Determine the [x, y] coordinate at the center of the cell enclosing the given text.  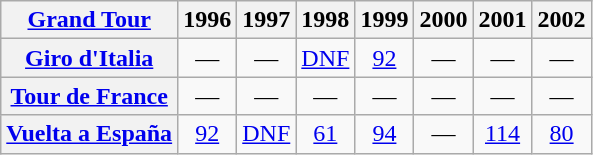
94 [384, 134]
80 [562, 134]
114 [502, 134]
Grand Tour [90, 20]
1998 [326, 20]
Vuelta a España [90, 134]
Tour de France [90, 96]
2001 [502, 20]
Giro d'Italia [90, 58]
61 [326, 134]
1996 [208, 20]
1997 [266, 20]
2002 [562, 20]
2000 [444, 20]
1999 [384, 20]
